Detect which cell encompasses the target text, then output its [X, Y] center coordinate. 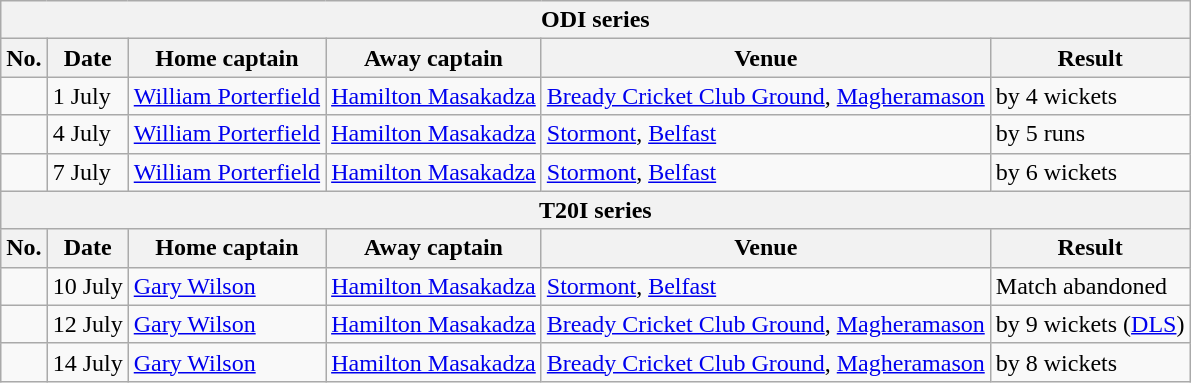
10 July [88, 286]
by 6 wickets [1090, 172]
by 9 wickets (DLS) [1090, 324]
by 8 wickets [1090, 362]
7 July [88, 172]
by 5 runs [1090, 134]
4 July [88, 134]
14 July [88, 362]
T20I series [596, 210]
Match abandoned [1090, 286]
ODI series [596, 20]
1 July [88, 96]
12 July [88, 324]
by 4 wickets [1090, 96]
